From the cell containing the given text, extract its center point as [x, y] coordinate. 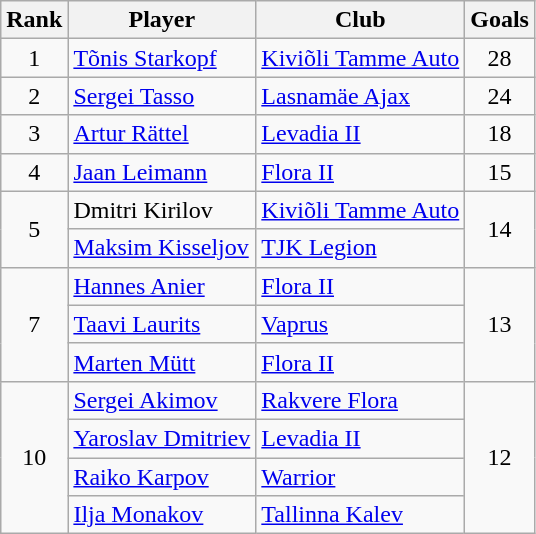
Taavi Laurits [162, 324]
12 [500, 457]
Lasnamäe Ajax [360, 96]
Dmitri Kirilov [162, 210]
10 [34, 457]
Tõnis Starkopf [162, 58]
Yaroslav Dmitriev [162, 438]
Hannes Anier [162, 286]
TJK Legion [360, 248]
Tallinna Kalev [360, 515]
24 [500, 96]
Player [162, 20]
Vaprus [360, 324]
Ilja Monakov [162, 515]
Sergei Akimov [162, 400]
7 [34, 324]
Warrior [360, 477]
3 [34, 134]
Rakvere Flora [360, 400]
Maksim Kisseljov [162, 248]
Sergei Tasso [162, 96]
14 [500, 229]
Raiko Karpov [162, 477]
28 [500, 58]
2 [34, 96]
Marten Mütt [162, 362]
18 [500, 134]
15 [500, 172]
Jaan Leimann [162, 172]
Artur Rättel [162, 134]
1 [34, 58]
4 [34, 172]
Rank [34, 20]
13 [500, 324]
5 [34, 229]
Goals [500, 20]
Club [360, 20]
